Search for the cell housing the specified text and yield its [x, y] center coordinate. 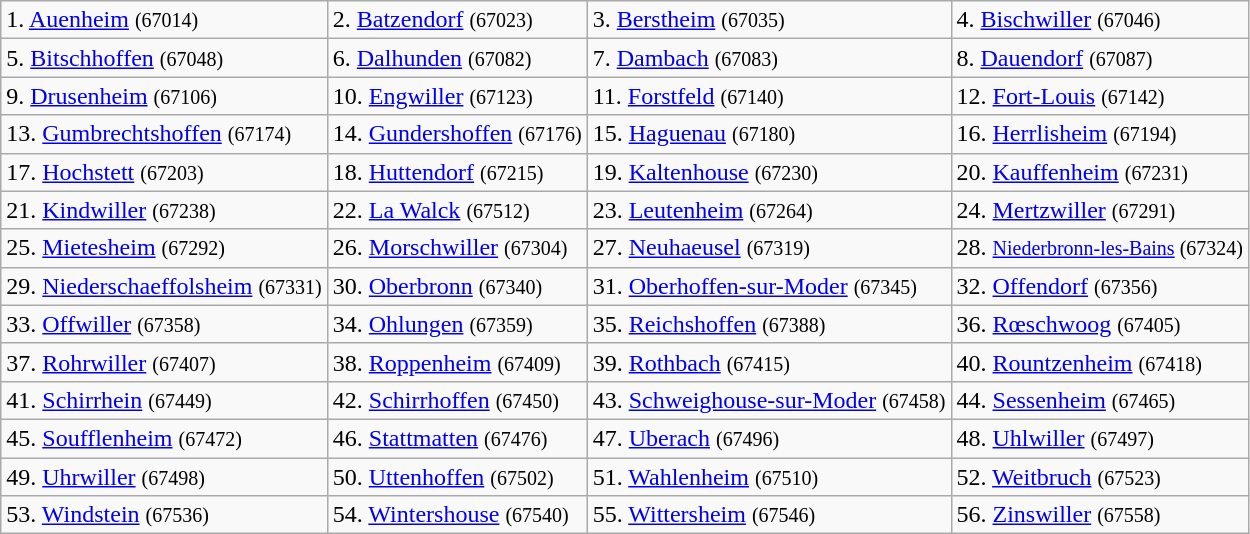
10. Engwiller (67123) [457, 96]
19. Kaltenhouse (67230) [769, 172]
50. Uttenhoffen (67502) [457, 477]
29. Niederschaeffolsheim (67331) [164, 286]
2. Batzendorf (67023) [457, 20]
40. Rountzenheim (67418) [1100, 362]
18. Huttendorf (67215) [457, 172]
36. Rœschwoog (67405) [1100, 324]
1. Auenheim (67014) [164, 20]
17. Hochstett (67203) [164, 172]
38. Roppenheim (67409) [457, 362]
49. Uhrwiller (67498) [164, 477]
33. Offwiller (67358) [164, 324]
6. Dalhunden (67082) [457, 58]
24. Mertzwiller (67291) [1100, 210]
21. Kindwiller (67238) [164, 210]
27. Neuhaeusel (67319) [769, 248]
53. Windstein (67536) [164, 515]
26. Morschwiller (67304) [457, 248]
32. Offendorf (67356) [1100, 286]
31. Oberhoffen-sur-Moder (67345) [769, 286]
22. La Walck (67512) [457, 210]
45. Soufflenheim (67472) [164, 438]
42. Schirrhoffen (67450) [457, 400]
28. Niederbronn-les-Bains (67324) [1100, 248]
12. Fort-Louis (67142) [1100, 96]
15. Haguenau (67180) [769, 134]
43. Schweighouse-sur-Moder (67458) [769, 400]
13. Gumbrechtshoffen (67174) [164, 134]
46. Stattmatten (67476) [457, 438]
30. Oberbronn (67340) [457, 286]
48. Uhlwiller (67497) [1100, 438]
52. Weitbruch (67523) [1100, 477]
20. Kauffenheim (67231) [1100, 172]
4. Bischwiller (67046) [1100, 20]
51. Wahlenheim (67510) [769, 477]
9. Drusenheim (67106) [164, 96]
16. Herrlisheim (67194) [1100, 134]
41. Schirrhein (67449) [164, 400]
14. Gundershoffen (67176) [457, 134]
7. Dambach (67083) [769, 58]
44. Sessenheim (67465) [1100, 400]
56. Zinswiller (67558) [1100, 515]
23. Leutenheim (67264) [769, 210]
35. Reichshoffen (67388) [769, 324]
5. Bitschhoffen (67048) [164, 58]
47. Uberach (67496) [769, 438]
11. Forstfeld (67140) [769, 96]
54. Wintershouse (67540) [457, 515]
55. Wittersheim (67546) [769, 515]
25. Mietesheim (67292) [164, 248]
34. Ohlungen (67359) [457, 324]
37. Rohrwiller (67407) [164, 362]
8. Dauendorf (67087) [1100, 58]
3. Berstheim (67035) [769, 20]
39. Rothbach (67415) [769, 362]
